Scan for the cell matching the given text and deliver its [x, y] coordinate at center. 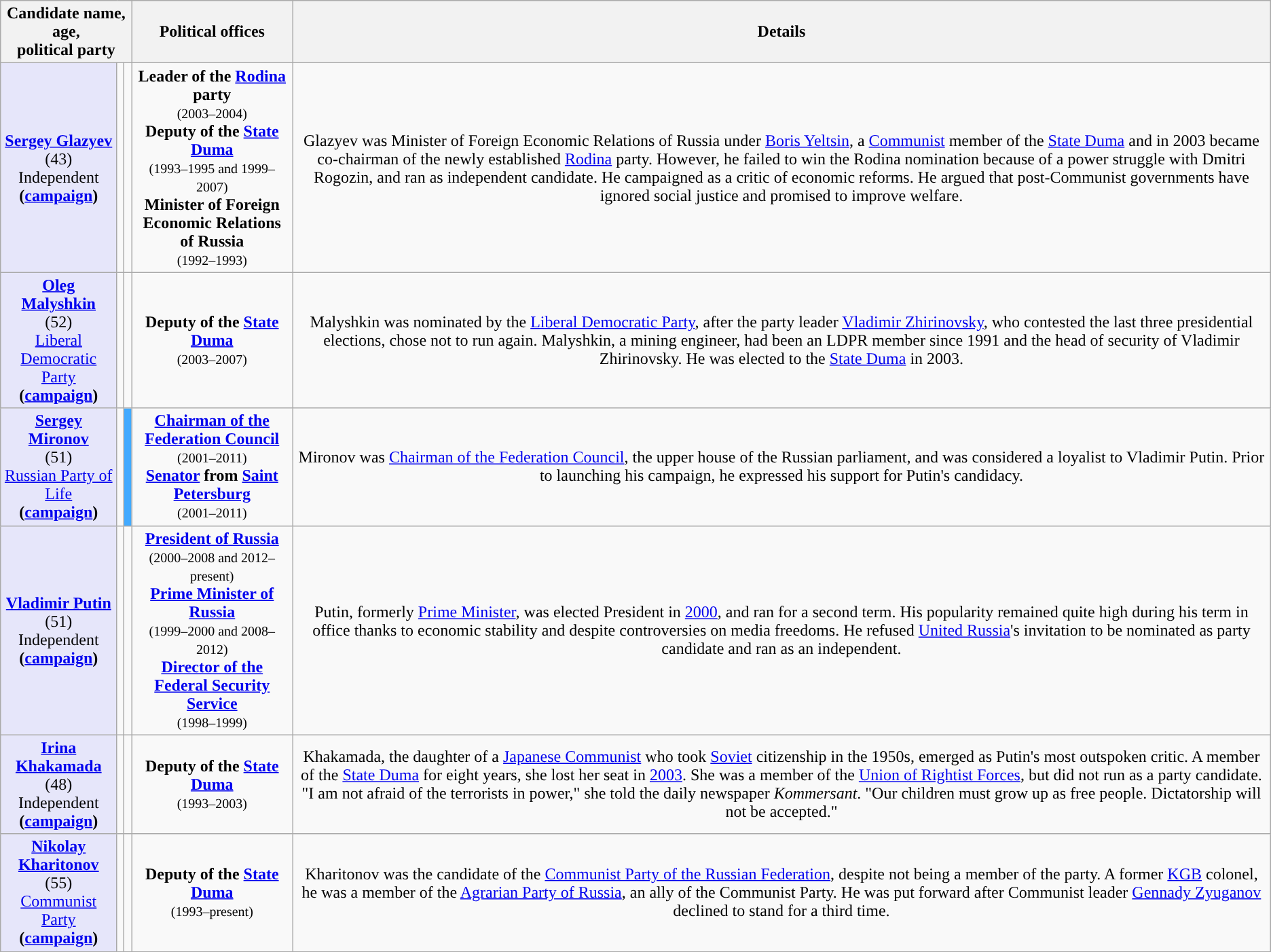
Oleg Malyshkin(52)Liberal Democratic Party(campaign) [58, 340]
Deputy of the State Duma(2003–2007) [212, 340]
Irina Khakamada(48)Independent(campaign) [58, 784]
Deputy of the State Duma(1993–present) [212, 892]
Candidate name, age,political party [67, 32]
Leader of the Rodina party(2003–2004)Deputy of the State Duma(1993–1995 and 1999–2007)Minister of Foreign Economic Relations of Russia(1992–1993) [212, 168]
Sergey Mironov(51)Russian Party of Life(campaign) [58, 467]
Vladimir Putin(51)Independent(campaign) [58, 630]
Details [782, 32]
Political offices [212, 32]
Chairman of the Federation Council(2001–2011)Senator from Saint Petersburg(2001–2011) [212, 467]
Nikolay Kharitonov(55)Communist Party(campaign) [58, 892]
Sergey Glazyev(43)Independent(campaign) [58, 168]
President of Russia(2000–2008 and 2012–present)Prime Minister of Russia(1999–2000 and 2008–2012)Director of the Federal Security Service(1998–1999) [212, 630]
Deputy of the State Duma(1993–2003) [212, 784]
